Scan for the cell matching the given text and deliver its [X, Y] coordinate at center. 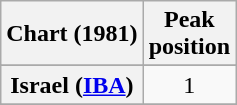
Peakposition [189, 34]
Israel (IBA) [72, 85]
Chart (1981) [72, 34]
1 [189, 85]
